Return the (X, Y) coordinate for the center point of the cell that contains the specified text.  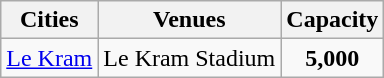
Cities (50, 20)
Venues (190, 20)
5,000 (332, 58)
Le Kram Stadium (190, 58)
Le Kram (50, 58)
Capacity (332, 20)
